Determine the (x, y) coordinate at the center of the cell enclosing the given text.  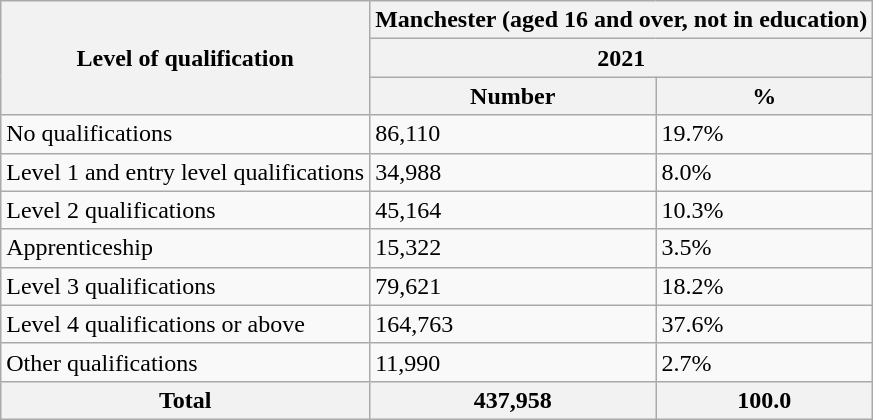
45,164 (513, 210)
Total (186, 400)
10.3% (764, 210)
37.6% (764, 324)
Level 1 and entry level qualifications (186, 172)
Apprenticeship (186, 248)
3.5% (764, 248)
Number (513, 96)
Level 4 qualifications or above (186, 324)
No qualifications (186, 134)
2021 (622, 58)
164,763 (513, 324)
18.2% (764, 286)
2.7% (764, 362)
79,621 (513, 286)
15,322 (513, 248)
% (764, 96)
19.7% (764, 134)
86,110 (513, 134)
Level 3 qualifications (186, 286)
Manchester (aged 16 and over, not in education) (622, 20)
Other qualifications (186, 362)
Level of qualification (186, 58)
11,990 (513, 362)
100.0 (764, 400)
437,958 (513, 400)
8.0% (764, 172)
34,988 (513, 172)
Level 2 qualifications (186, 210)
